Output the [x, y] coordinate of the center of the cell containing the given text.  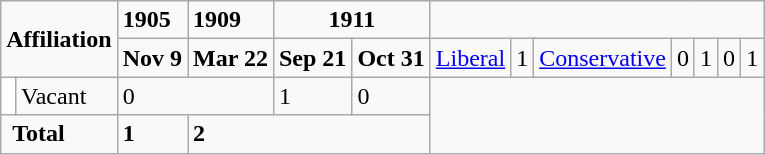
1911 [352, 20]
2 [310, 134]
Liberal [470, 58]
Vacant [66, 96]
Mar 22 [231, 58]
1905 [152, 20]
Affiliation [59, 39]
Oct 31 [391, 58]
Sep 21 [312, 58]
Conservative [603, 58]
Nov 9 [152, 58]
Total [59, 134]
1909 [231, 20]
